Scan for the cell matching the given text and deliver its [x, y] coordinate at center. 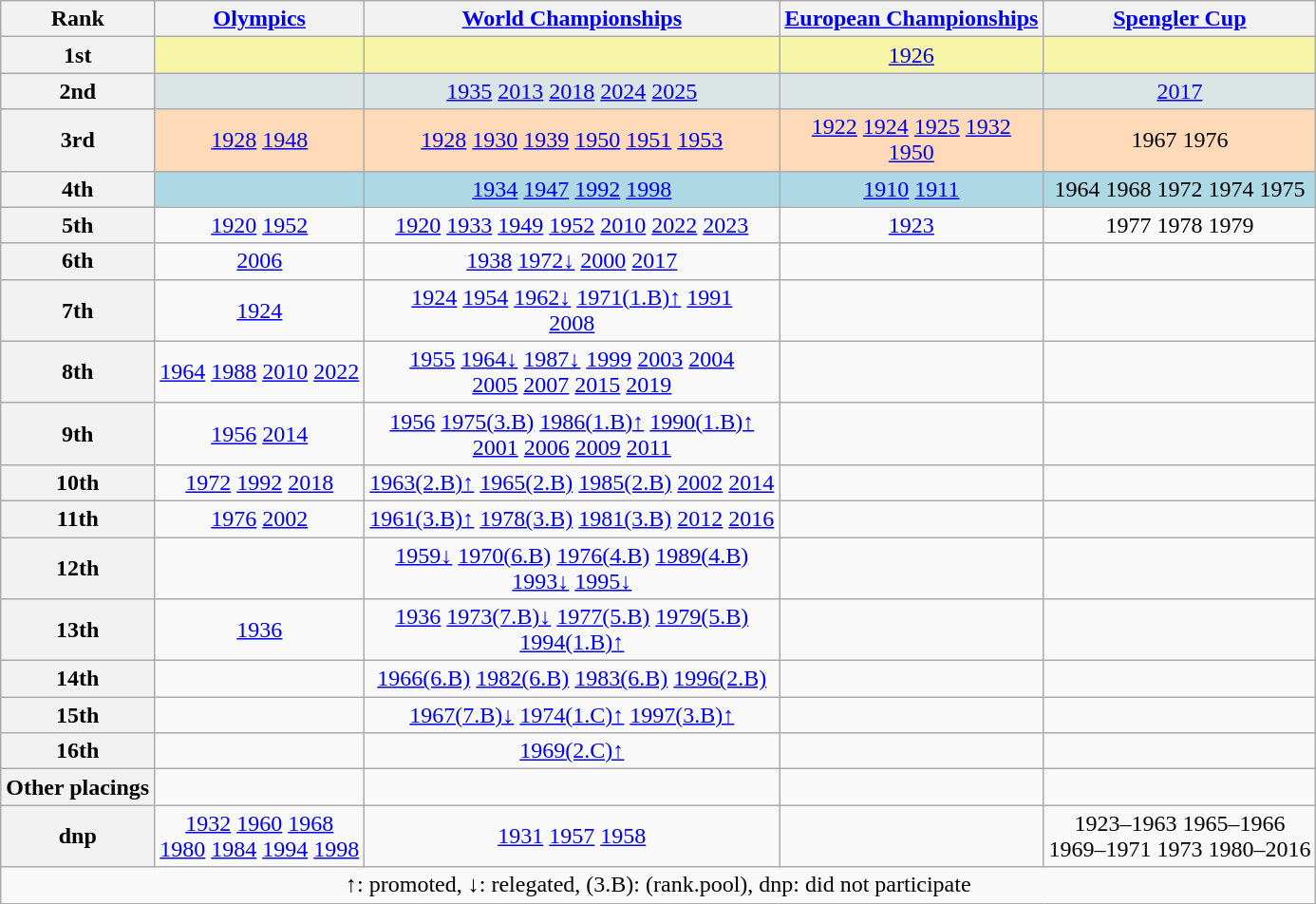
1938 1972↓ 2000 2017 [572, 261]
Olympics [260, 19]
Rank [78, 19]
15th [78, 715]
1976 2002 [260, 518]
1964 1988 2010 2022 [260, 372]
12th [78, 568]
1964 1968 1972 1974 1975 [1179, 189]
Other placings [78, 787]
1969(2.C)↑ [572, 751]
1956 1975(3.B) 1986(1.B)↑ 1990(1.B)↑2001 2006 2009 2011 [572, 433]
1920 1933 1949 1952 2010 2022 2023 [572, 225]
1934 1947 1992 1998 [572, 189]
1936 1973(7.B)↓ 1977(5.B) 1979(5.B)1994(1.B)↑ [572, 631]
11th [78, 518]
1935 2013 2018 2024 2025 [572, 91]
5th [78, 225]
1924 [260, 310]
9th [78, 433]
1928 1930 1939 1950 1951 1953 [572, 141]
dnp [78, 836]
2006 [260, 261]
1910 1911 [912, 189]
1920 1952 [260, 225]
1st [78, 55]
1961(3.B)↑ 1978(3.B) 1981(3.B) 2012 2016 [572, 518]
1963(2.B)↑ 1965(2.B) 1985(2.B) 2002 2014 [572, 482]
7th [78, 310]
1923–1963 1965–19661969–1971 1973 1980–2016 [1179, 836]
4th [78, 189]
13th [78, 631]
Spengler Cup [1179, 19]
16th [78, 751]
8th [78, 372]
1924 1954 1962↓ 1971(1.B)↑ 19912008 [572, 310]
1967(7.B)↓ 1974(1.C)↑ 1997(3.B)↑ [572, 715]
↑: promoted, ↓: relegated, (3.B): (rank.pool), dnp: did not participate [659, 885]
1956 2014 [260, 433]
World Championships [572, 19]
6th [78, 261]
3rd [78, 141]
European Championships [912, 19]
14th [78, 679]
1959↓ 1970(6.B) 1976(4.B) 1989(4.B)1993↓ 1995↓ [572, 568]
1923 [912, 225]
2nd [78, 91]
1928 1948 [260, 141]
1967 1976 [1179, 141]
1977 1978 1979 [1179, 225]
1966(6.B) 1982(6.B) 1983(6.B) 1996(2.B) [572, 679]
1926 [912, 55]
1972 1992 2018 [260, 482]
1922 1924 1925 19321950 [912, 141]
1931 1957 1958 [572, 836]
1932 1960 19681980 1984 1994 1998 [260, 836]
1936 [260, 631]
2017 [1179, 91]
10th [78, 482]
1955 1964↓ 1987↓ 1999 2003 20042005 2007 2015 2019 [572, 372]
